Return [X, Y] of the center of cell containing provided text 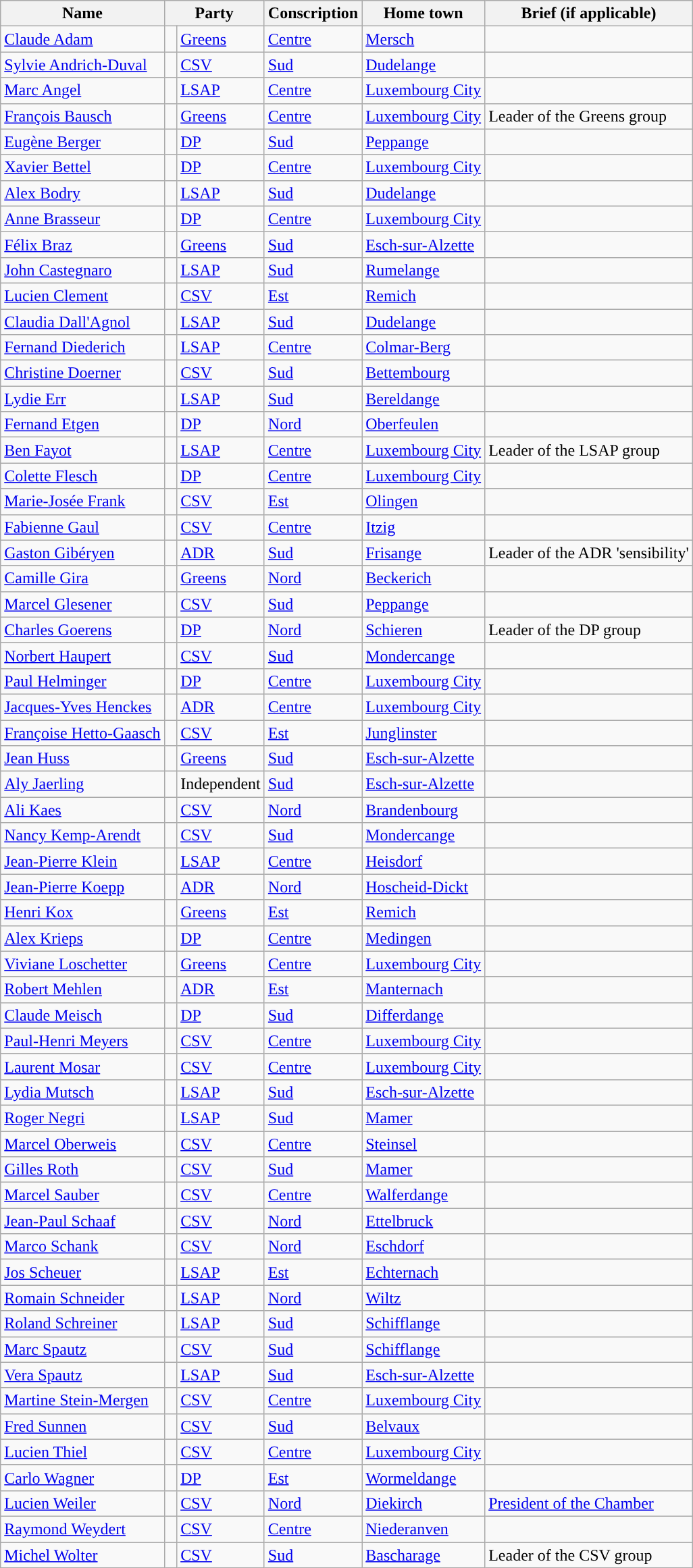
Beckerich [423, 578]
Claude Adam [82, 39]
Gaston Gibéryen [82, 553]
Fred Sunnen [82, 1426]
Laurent Mosar [82, 1066]
Independent [221, 784]
Echternach [423, 1272]
John Castegnaro [82, 270]
Marcel Oberweis [82, 1144]
Camille Gira [82, 578]
Wiltz [423, 1298]
Raymond Weydert [82, 1529]
Oberfeulen [423, 425]
Leader of the CSV group [589, 1555]
Hoscheid-Dickt [423, 887]
Fernand Diederich [82, 348]
Schieren [423, 630]
Jean Huss [82, 759]
Henri Kox [82, 913]
Junglinster [423, 732]
Medingen [423, 938]
Carlo Wagner [82, 1478]
Bettembourg [423, 373]
Lucien Weiler [82, 1503]
Robert Mehlen [82, 990]
Mersch [423, 39]
Roger Negri [82, 1118]
Françoise Hetto-Gaasch [82, 732]
Norbert Haupert [82, 655]
Jos Scheuer [82, 1272]
Home town [423, 13]
Leader of the ADR 'sensibility' [589, 553]
Anne Brasseur [82, 219]
Claude Meisch [82, 1015]
Marie-Josée Frank [82, 502]
Nancy Kemp-Arendt [82, 836]
Aly Jaerling [82, 784]
Christine Doerner [82, 373]
Lydia Mutsch [82, 1092]
Itzig [423, 527]
Leader of the Greens group [589, 116]
Colmar-Berg [423, 348]
Belvaux [423, 1426]
Marc Angel [82, 90]
Lydie Err [82, 399]
Brandenbourg [423, 810]
Jacques-Yves Henckes [82, 707]
Wormeldange [423, 1478]
Roland Schreiner [82, 1324]
Fernand Etgen [82, 425]
Jean-Paul Schaaf [82, 1221]
Heisdorf [423, 861]
Eugène Berger [82, 142]
Romain Schneider [82, 1298]
Martine Stein-Mergen [82, 1401]
Gilles Roth [82, 1170]
Lucien Thiel [82, 1452]
Eschdorf [423, 1247]
Paul Helminger [82, 681]
Colette Flesch [82, 476]
Marcel Sauber [82, 1195]
Leader of the DP group [589, 630]
Lucien Clement [82, 296]
Bascharage [423, 1555]
Niederanven [423, 1529]
Rumelange [423, 270]
Marc Spautz [82, 1349]
Ben Fayot [82, 450]
Brief (if applicable) [589, 13]
Vera Spautz [82, 1375]
Jean-Pierre Klein [82, 861]
Sylvie Andrich-Duval [82, 65]
Claudia Dall'Agnol [82, 322]
Manternach [423, 990]
Jean-Pierre Koepp [82, 887]
Diekirch [423, 1503]
Xavier Bettel [82, 167]
Viviane Loschetter [82, 964]
Differdange [423, 1015]
Name [82, 13]
Party [214, 13]
Leader of the LSAP group [589, 450]
Fabienne Gaul [82, 527]
Alex Krieps [82, 938]
Paul-Henri Meyers [82, 1041]
Ali Kaes [82, 810]
President of the Chamber [589, 1503]
Félix Braz [82, 244]
Walferdange [423, 1195]
Michel Wolter [82, 1555]
Charles Goerens [82, 630]
Alex Bodry [82, 193]
Frisange [423, 553]
Ettelbruck [423, 1221]
Marcel Glesener [82, 604]
Bereldange [423, 399]
Marco Schank [82, 1247]
Conscription [313, 13]
François Bausch [82, 116]
Steinsel [423, 1144]
Olingen [423, 502]
